From the cell containing the given text, extract its center point as (x, y) coordinate. 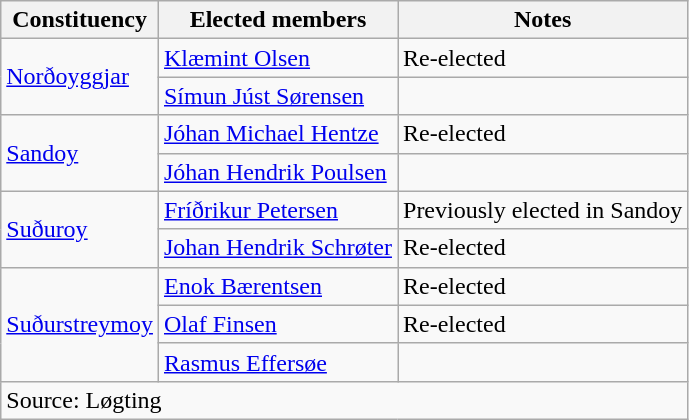
Notes (543, 20)
Klæmint Olsen (278, 58)
Suðurstreymoy (80, 324)
Johan Hendrik Schrøter (278, 248)
Elected members (278, 20)
Source: Løgting (344, 400)
Constituency (80, 20)
Suðuroy (80, 229)
Rasmus Effersøe (278, 362)
Fríðrikur Petersen (278, 210)
Jóhan Michael Hentze (278, 134)
Olaf Finsen (278, 324)
Símun Júst Sørensen (278, 96)
Norðoyggjar (80, 77)
Jóhan Hendrik Poulsen (278, 172)
Enok Bærentsen (278, 286)
Sandoy (80, 153)
Previously elected in Sandoy (543, 210)
